From the cell containing the given text, extract its center point as (x, y) coordinate. 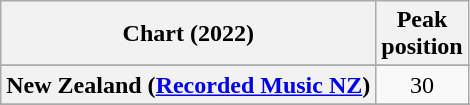
Chart (2022) (188, 34)
30 (422, 85)
Peakposition (422, 34)
New Zealand (Recorded Music NZ) (188, 85)
